Search for the cell housing the specified text and yield its [x, y] center coordinate. 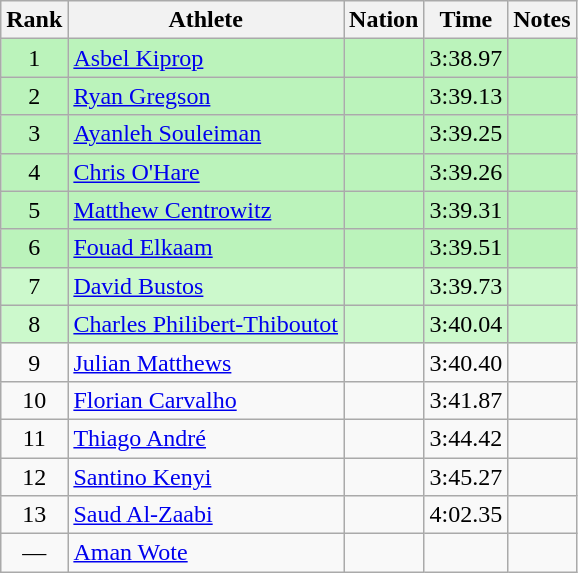
Nation [384, 20]
3 [34, 134]
4 [34, 172]
2 [34, 96]
Notes [542, 20]
13 [34, 515]
3:45.27 [466, 477]
Chris O'Hare [206, 172]
Rank [34, 20]
Athlete [206, 20]
Ryan Gregson [206, 96]
3:39.73 [466, 286]
3:44.42 [466, 438]
3:39.51 [466, 248]
12 [34, 477]
Julian Matthews [206, 362]
Aman Wote [206, 553]
7 [34, 286]
10 [34, 400]
3:39.25 [466, 134]
Saud Al-Zaabi [206, 515]
11 [34, 438]
3:40.04 [466, 324]
3:39.26 [466, 172]
3:39.13 [466, 96]
David Bustos [206, 286]
Charles Philibert-Thiboutot [206, 324]
Santino Kenyi [206, 477]
1 [34, 58]
3:41.87 [466, 400]
— [34, 553]
5 [34, 210]
4:02.35 [466, 515]
Asbel Kiprop [206, 58]
Matthew Centrowitz [206, 210]
6 [34, 248]
Time [466, 20]
Fouad Elkaam [206, 248]
3:39.31 [466, 210]
Florian Carvalho [206, 400]
9 [34, 362]
Ayanleh Souleiman [206, 134]
3:40.40 [466, 362]
3:38.97 [466, 58]
8 [34, 324]
Thiago André [206, 438]
